Return the [x, y] coordinate for the center point of the cell that contains the specified text.  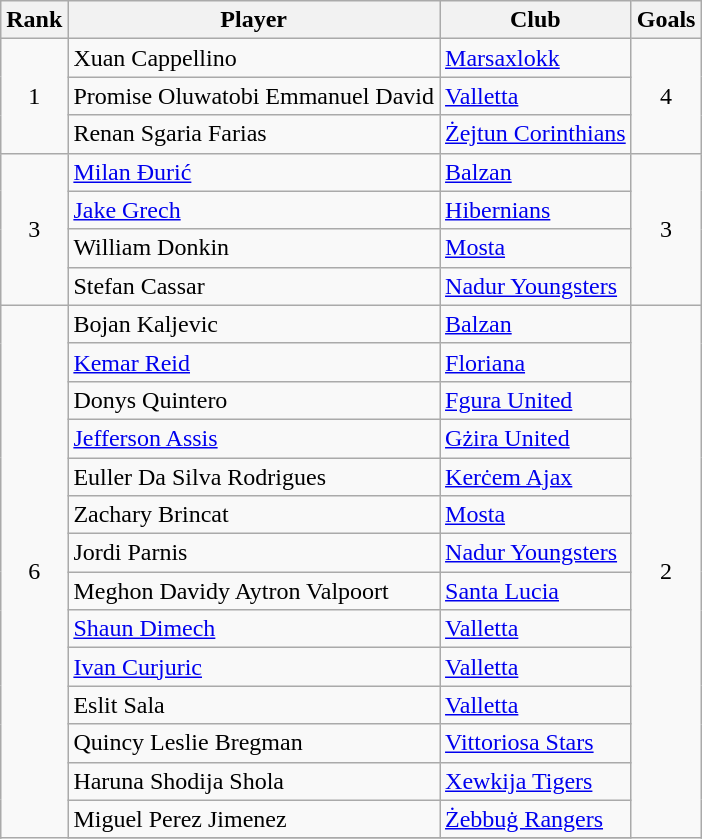
Rank [34, 20]
Marsaxlokk [536, 58]
Miguel Perez Jimenez [254, 819]
Jordi Parnis [254, 553]
2 [666, 572]
Kemar Reid [254, 362]
Stefan Cassar [254, 286]
Xuan Cappellino [254, 58]
Player [254, 20]
Gżira United [536, 438]
Jake Grech [254, 210]
Club [536, 20]
Bojan Kaljevic [254, 324]
Eslit Sala [254, 705]
6 [34, 572]
Ivan Curjuric [254, 667]
Zachary Brincat [254, 515]
Goals [666, 20]
Żebbuġ Rangers [536, 819]
Kerċem Ajax [536, 477]
Vittoriosa Stars [536, 743]
Fgura United [536, 400]
Xewkija Tigers [536, 781]
Jefferson Assis [254, 438]
Haruna Shodija Shola [254, 781]
Floriana [536, 362]
Quincy Leslie Bregman [254, 743]
Żejtun Corinthians [536, 134]
Hibernians [536, 210]
Donys Quintero [254, 400]
Promise Oluwatobi Emmanuel David [254, 96]
4 [666, 96]
William Donkin [254, 248]
Renan Sgaria Farias [254, 134]
Meghon Davidy Aytron Valpoort [254, 591]
1 [34, 96]
Milan Đurić [254, 172]
Shaun Dimech [254, 629]
Santa Lucia [536, 591]
Euller Da Silva Rodrigues [254, 477]
